Detect which cell encompasses the target text, then output its (x, y) center coordinate. 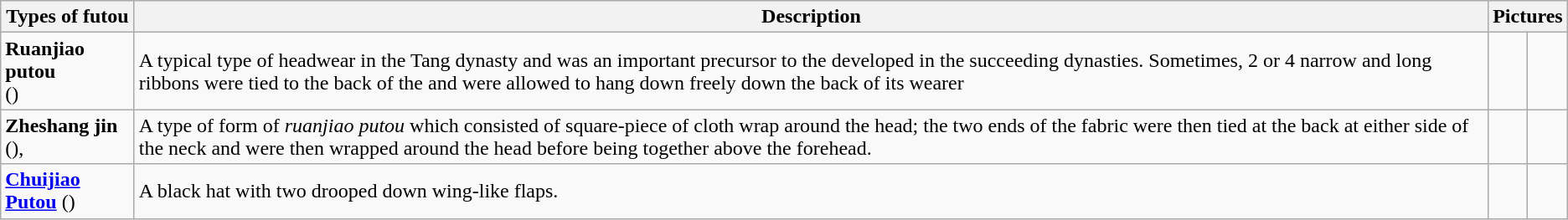
Description (811, 17)
Types of futou (67, 17)
Zheshang jin (), (67, 137)
A black hat with two drooped down wing-like flaps. (811, 191)
Ruanjiao putou() (67, 71)
Chuijiao Putou () (67, 191)
Pictures (1528, 17)
